Return the (X, Y) coordinate for the center point of the cell that contains the specified text.  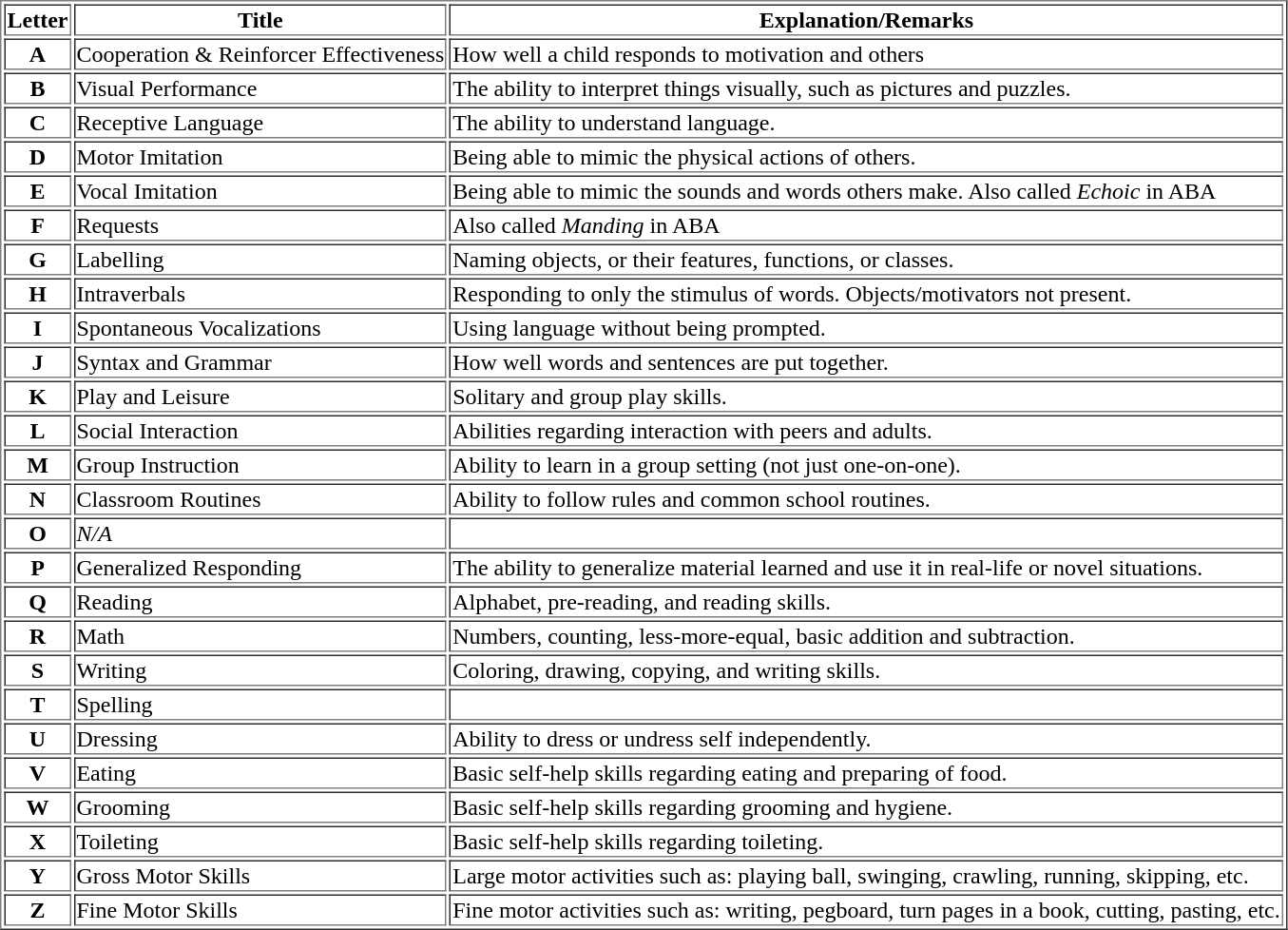
Letter (37, 19)
Classroom Routines (260, 498)
Naming objects, or their features, functions, or classes. (866, 259)
U (37, 738)
Syntax and Grammar (260, 361)
Basic self-help skills regarding toileting. (866, 841)
Visual Performance (260, 87)
Responding to only the stimulus of words. Objects/motivators not present. (866, 293)
Motor Imitation (260, 156)
L (37, 430)
Reading (260, 601)
Gross Motor Skills (260, 875)
Solitary and group play skills. (866, 396)
J (37, 361)
Ability to dress or undress self independently. (866, 738)
Y (37, 875)
E (37, 190)
A (37, 53)
N (37, 498)
Vocal Imitation (260, 190)
F (37, 224)
Title (260, 19)
Eating (260, 772)
Spontaneous Vocalizations (260, 327)
V (37, 772)
Ability to learn in a group setting (not just one-on-one). (866, 464)
Dressing (260, 738)
Q (37, 601)
T (37, 704)
Numbers, counting, less-more-equal, basic addition and subtraction. (866, 635)
Basic self-help skills regarding eating and preparing of food. (866, 772)
Play and Leisure (260, 396)
G (37, 259)
Large motor activities such as: playing ball, swinging, crawling, running, skipping, etc. (866, 875)
K (37, 396)
Toileting (260, 841)
O (37, 533)
Social Interaction (260, 430)
Basic self-help skills regarding grooming and hygiene. (866, 806)
Coloring, drawing, copying, and writing skills. (866, 669)
P (37, 567)
Writing (260, 669)
Group Instruction (260, 464)
Grooming (260, 806)
How well a child responds to motivation and others (866, 53)
Ability to follow rules and common school routines. (866, 498)
Math (260, 635)
I (37, 327)
Being able to mimic the sounds and words others make. Also called Echoic in ABA (866, 190)
Using language without being prompted. (866, 327)
Labelling (260, 259)
The ability to understand language. (866, 122)
Z (37, 909)
D (37, 156)
R (37, 635)
M (37, 464)
Spelling (260, 704)
Alphabet, pre-reading, and reading skills. (866, 601)
Cooperation & Reinforcer Effectiveness (260, 53)
The ability to interpret things visually, such as pictures and puzzles. (866, 87)
B (37, 87)
H (37, 293)
The ability to generalize material learned and use it in real-life or novel situations. (866, 567)
Explanation/Remarks (866, 19)
Also called Manding in ABA (866, 224)
Receptive Language (260, 122)
Generalized Responding (260, 567)
Being able to mimic the physical actions of others. (866, 156)
X (37, 841)
Requests (260, 224)
N/A (260, 533)
Intraverbals (260, 293)
Fine motor activities such as: writing, pegboard, turn pages in a book, cutting, pasting, etc. (866, 909)
S (37, 669)
W (37, 806)
Abilities regarding interaction with peers and adults. (866, 430)
C (37, 122)
Fine Motor Skills (260, 909)
How well words and sentences are put together. (866, 361)
